Search for the cell housing the specified text and yield its [x, y] center coordinate. 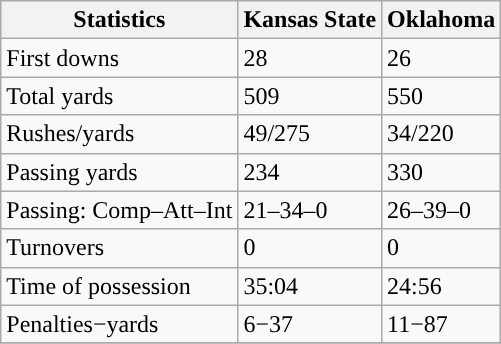
26–39–0 [442, 210]
234 [310, 172]
Total yards [120, 96]
35:04 [310, 286]
24:56 [442, 286]
Oklahoma [442, 20]
26 [442, 58]
330 [442, 172]
21–34–0 [310, 210]
28 [310, 58]
49/275 [310, 134]
550 [442, 96]
509 [310, 96]
11−87 [442, 324]
Passing: Comp–Att–Int [120, 210]
Time of possession [120, 286]
34/220 [442, 134]
First downs [120, 58]
Statistics [120, 20]
Penalties−yards [120, 324]
Turnovers [120, 248]
Kansas State [310, 20]
Rushes/yards [120, 134]
6−37 [310, 324]
Passing yards [120, 172]
